Detect which cell encompasses the target text, then output its [X, Y] center coordinate. 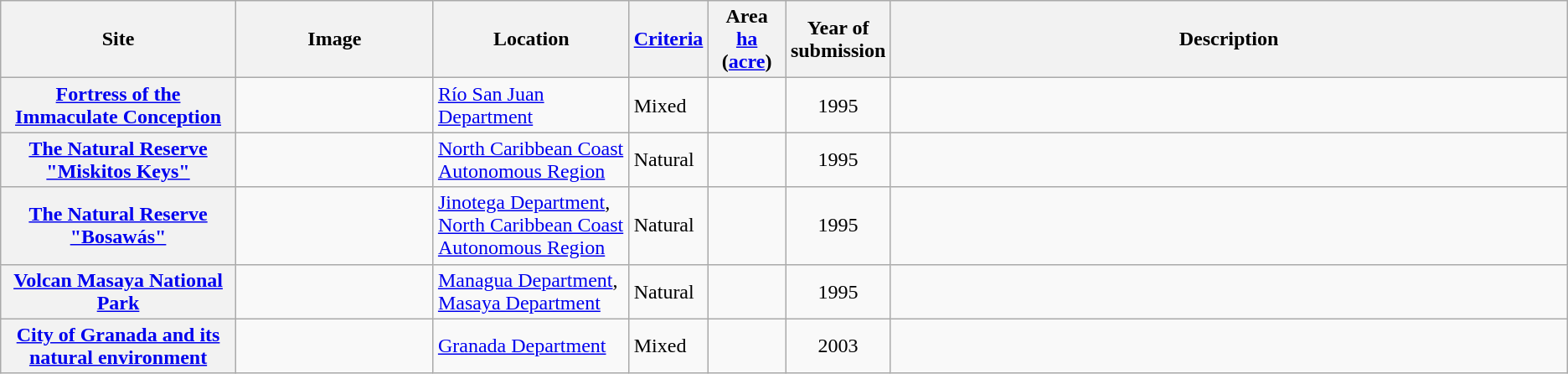
Image [334, 39]
Fortress of the Immaculate Conception [119, 106]
Location [531, 39]
Río San Juan Department [531, 106]
Managua Department, Masaya Department [531, 292]
The Natural Reserve "Miskitos Keys" [119, 159]
City of Granada and its natural environment [119, 345]
The Natural Reserve "Bosawás" [119, 226]
Jinotega Department, North Caribbean Coast Autonomous Region [531, 226]
Description [1229, 39]
North Caribbean Coast Autonomous Region [531, 159]
2003 [838, 345]
Criteria [668, 39]
Volcan Masaya National Park [119, 292]
Granada Department [531, 345]
Site [119, 39]
Year of submission [838, 39]
Areaha (acre) [747, 39]
